Return the (x, y) coordinate for the center point of the cell that contains the specified text.  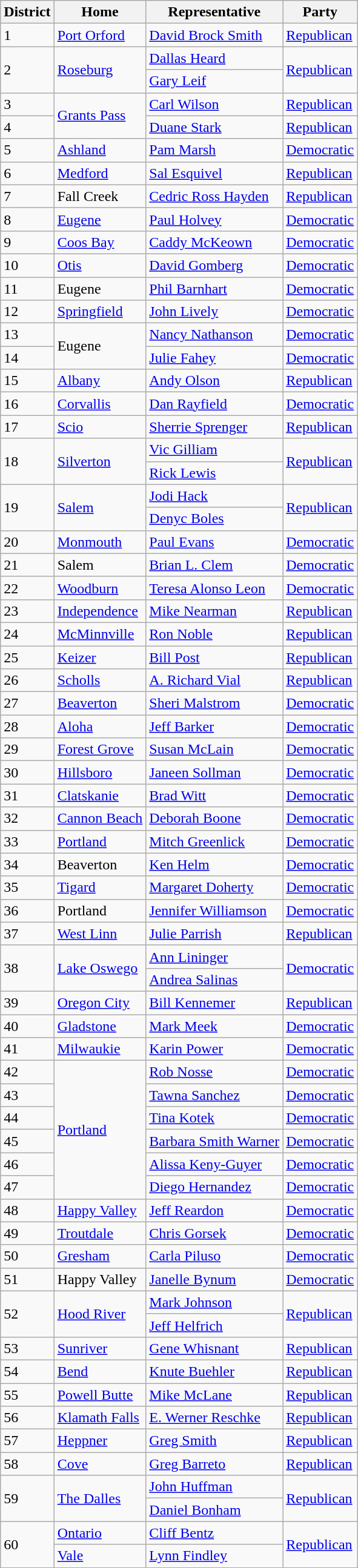
Deborah Boone (214, 819)
Coos Bay (100, 242)
16 (27, 404)
Mark Johnson (214, 1302)
Carl Wilson (214, 104)
Otis (100, 265)
18 (27, 461)
Bend (100, 1371)
Klamath Falls (100, 1418)
Teresa Alonso Leon (214, 588)
57 (27, 1441)
Greg Smith (214, 1441)
Ken Helm (214, 865)
6 (27, 173)
Rob Nosse (214, 1072)
Gene Whisnant (214, 1348)
Home (100, 12)
Carla Piluso (214, 1256)
Diego Hernandez (214, 1187)
John Huffman (214, 1487)
26 (27, 680)
52 (27, 1314)
John Lively (214, 312)
Janeen Sollman (214, 772)
44 (27, 1118)
19 (27, 507)
Sunriver (100, 1348)
David Brock Smith (214, 35)
Margaret Doherty (214, 888)
25 (27, 657)
Chris Gorsek (214, 1233)
Denyc Boles (214, 519)
Monmouth (100, 542)
Roseburg (100, 70)
Jeff Barker (214, 726)
27 (27, 703)
4 (27, 127)
Cove (100, 1464)
E. Werner Reschke (214, 1418)
Mitch Greenlick (214, 842)
15 (27, 381)
Party (320, 12)
14 (27, 358)
Independence (100, 611)
Silverton (100, 461)
Andy Olson (214, 381)
17 (27, 427)
Mike McLane (214, 1394)
Port Orford (100, 35)
7 (27, 196)
Heppner (100, 1441)
Ron Noble (214, 634)
Hood River (100, 1314)
Jennifer Williamson (214, 911)
Representative (214, 12)
Brian L. Clem (214, 565)
District (27, 12)
Scio (100, 427)
Sheri Malstrom (214, 703)
40 (27, 1026)
41 (27, 1049)
A. Richard Vial (214, 680)
Pam Marsh (214, 150)
Clatskanie (100, 796)
43 (27, 1095)
23 (27, 611)
29 (27, 749)
Daniel Bonham (214, 1510)
Susan McLain (214, 749)
42 (27, 1072)
Julie Parrish (214, 934)
Greg Barreto (214, 1464)
38 (27, 968)
Tigard (100, 888)
Knute Buehler (214, 1371)
20 (27, 542)
46 (27, 1164)
28 (27, 726)
Gladstone (100, 1026)
Keizer (100, 657)
Phil Barnhart (214, 289)
37 (27, 934)
Ann Lininger (214, 957)
Springfield (100, 312)
8 (27, 219)
9 (27, 242)
Mike Nearman (214, 611)
3 (27, 104)
32 (27, 819)
Cedric Ross Hayden (214, 196)
Corvallis (100, 404)
Paul Holvey (214, 219)
McMinnville (100, 634)
33 (27, 842)
Lake Oswego (100, 968)
Vic Gilliam (214, 450)
Hillsboro (100, 772)
Vale (100, 1556)
36 (27, 911)
Alissa Keny-Guyer (214, 1164)
60 (27, 1544)
47 (27, 1187)
Bill Kennemer (214, 1003)
Cliff Bentz (214, 1533)
12 (27, 312)
51 (27, 1279)
54 (27, 1371)
48 (27, 1210)
Duane Stark (214, 127)
Julie Fahey (214, 358)
Sherrie Sprenger (214, 427)
30 (27, 772)
56 (27, 1418)
2 (27, 70)
Oregon City (100, 1003)
Brad Witt (214, 796)
Gary Leif (214, 81)
Troutdale (100, 1233)
Medford (100, 173)
Tawna Sanchez (214, 1095)
10 (27, 265)
Grants Pass (100, 116)
Ontario (100, 1533)
West Linn (100, 934)
13 (27, 335)
Rick Lewis (214, 473)
Paul Evans (214, 542)
Janelle Bynum (214, 1279)
Powell Butte (100, 1394)
34 (27, 865)
21 (27, 565)
Sal Esquivel (214, 173)
24 (27, 634)
53 (27, 1348)
The Dalles (100, 1498)
Scholls (100, 680)
Dan Rayfield (214, 404)
Woodburn (100, 588)
Aloha (100, 726)
31 (27, 796)
Jeff Helfrich (214, 1325)
1 (27, 35)
Barbara Smith Warner (214, 1141)
50 (27, 1256)
Nancy Nathanson (214, 335)
Karin Power (214, 1049)
11 (27, 289)
45 (27, 1141)
Dallas Heard (214, 58)
Ashland (100, 150)
Gresham (100, 1256)
Andrea Salinas (214, 980)
35 (27, 888)
Caddy McKeown (214, 242)
55 (27, 1394)
Lynn Findley (214, 1556)
59 (27, 1498)
Tina Kotek (214, 1118)
58 (27, 1464)
22 (27, 588)
Albany (100, 381)
39 (27, 1003)
Cannon Beach (100, 819)
Jodi Hack (214, 496)
Milwaukie (100, 1049)
5 (27, 150)
Bill Post (214, 657)
Mark Meek (214, 1026)
Forest Grove (100, 749)
49 (27, 1233)
David Gomberg (214, 265)
Jeff Reardon (214, 1210)
Fall Creek (100, 196)
